Locate the cell with the specified text and output its [x, y] center coordinate. 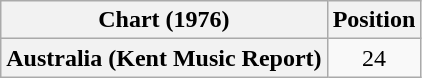
Australia (Kent Music Report) [164, 58]
Position [374, 20]
Chart (1976) [164, 20]
24 [374, 58]
